Return (x, y) of the center of cell containing provided text 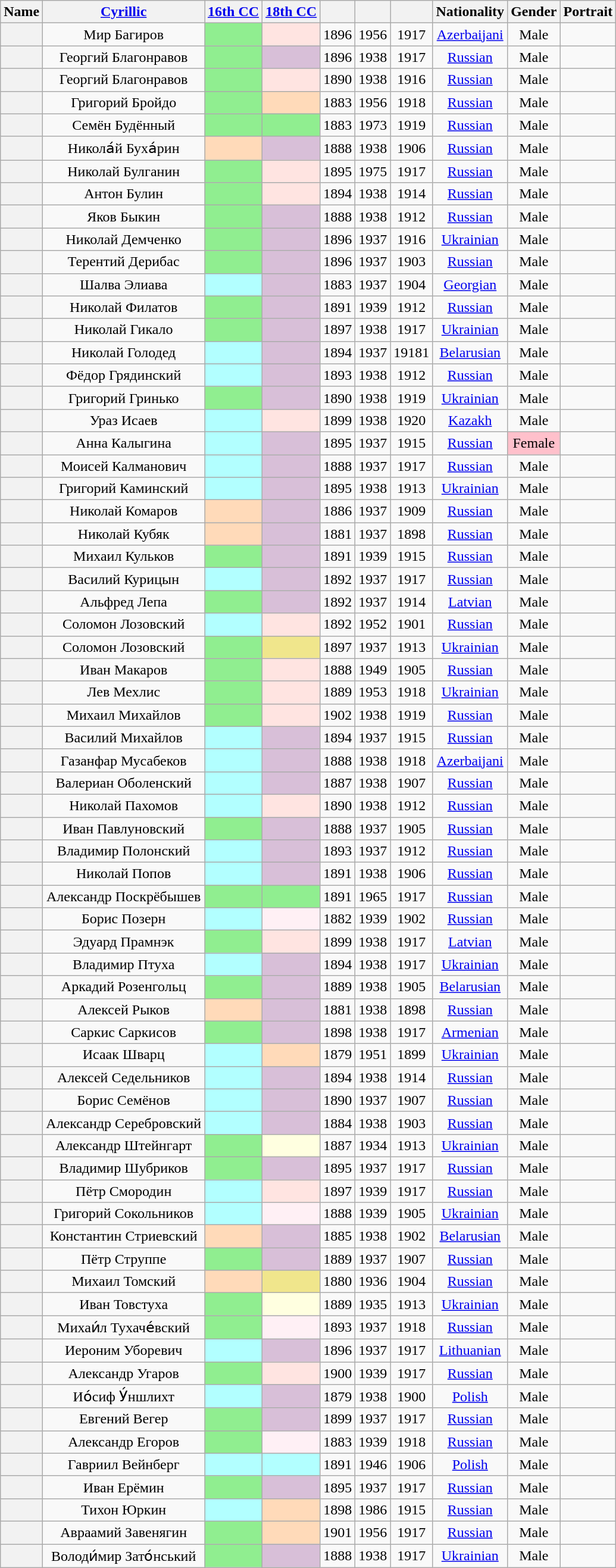
Михаил Томский (124, 1282)
Николай Кубяк (124, 534)
Пётр Смородин (124, 1191)
Газанфар Мусабеков (124, 760)
Исаак Шварц (124, 1055)
Григорий Гринько (124, 398)
Василий Михайлов (124, 738)
Григорий Сокольников (124, 1214)
Михаи́л Тухаче́вский (124, 1328)
Николай Попов (124, 874)
16th CC (233, 12)
1880 (338, 1282)
Шалва Элиава (124, 285)
1951 (373, 1055)
Александр Егоров (124, 1442)
Иван Павлуновский (124, 828)
19181 (412, 352)
Семён Будённый (124, 125)
Никола́й Буха́рин (124, 148)
Portrait (588, 12)
Иван Ерёмин (124, 1487)
1953 (373, 692)
Саркис Саркисов (124, 1032)
Яков Быкин (124, 217)
1946 (373, 1464)
Пётр Струппе (124, 1259)
Володи́мир Зато́нський (124, 1556)
Борис Позерн (124, 919)
Григорий Бройдо (124, 102)
1973 (373, 125)
1884 (338, 1123)
1949 (373, 670)
Альфред Лепа (124, 602)
Николай Гикало (124, 330)
Владимир Птуха (124, 964)
Моисей Калманович (124, 466)
Лев Мехлис (124, 692)
Armenian (470, 1032)
Борис Семёнов (124, 1100)
1934 (373, 1145)
Фёдор Грядинский (124, 375)
Анна Калыгина (124, 443)
Николай Демченко (124, 239)
Ураз Исаев (124, 420)
Антон Булин (124, 194)
Василий Курицын (124, 579)
Григорий Каминский (124, 489)
Николай Филатов (124, 307)
Александр Угаров (124, 1373)
1952 (373, 624)
Александр Штейнгарт (124, 1145)
Мир Багиров (124, 35)
Константин Стриевский (124, 1236)
1935 (373, 1304)
Иван Макаров (124, 670)
1975 (373, 171)
Евгений Вегер (124, 1419)
Владимир Полонский (124, 851)
Александр Поскрёбышев (124, 897)
Валериан Оболенский (124, 783)
Эдуард Прамнэк (124, 942)
Lithuanian (470, 1350)
Гавриил Вейнберг (124, 1464)
1882 (338, 919)
Александр Серебровский (124, 1123)
1885 (338, 1236)
Николай Комаров (124, 511)
Gender (534, 12)
Name (21, 12)
1909 (412, 511)
Николай Булганин (124, 171)
Владимир Шубриков (124, 1168)
1920 (412, 420)
Kazakh (470, 420)
Алексей Рыков (124, 1010)
Georgian (470, 285)
Николай Голодед (124, 352)
Иван Товстуха (124, 1304)
Аркадий Розенгольц (124, 987)
Николай Пахомов (124, 805)
Михаил Михайлов (124, 715)
Михаил Кульков (124, 557)
1986 (373, 1510)
18th CC (292, 12)
Тихон Юркин (124, 1510)
Алексей Седельников (124, 1077)
Иероним Уборевич (124, 1350)
Авраамий Завенягин (124, 1532)
1965 (373, 897)
1936 (373, 1282)
Ио́сиф У́ншлихт (124, 1397)
Nationality (470, 12)
Терентий Дерибас (124, 262)
1886 (338, 511)
Cyrillic (124, 12)
Female (534, 443)
